Provide the [X, Y] coordinate of the cell's center where the given text is located.  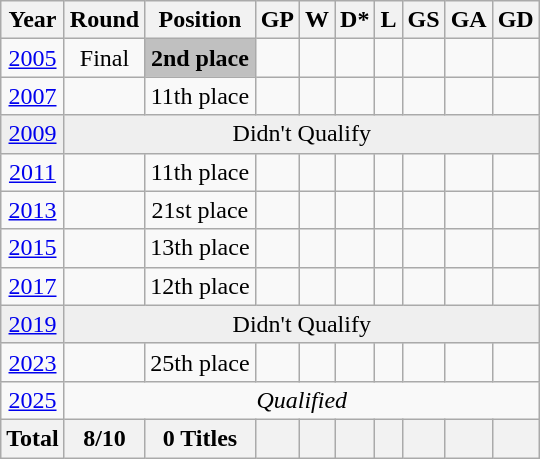
2023 [33, 362]
2025 [33, 400]
12th place [200, 286]
D* [355, 20]
2015 [33, 248]
GD [516, 20]
2019 [33, 324]
13th place [200, 248]
W [316, 20]
2nd place [200, 58]
GA [468, 20]
Round [104, 20]
Position [200, 20]
2017 [33, 286]
Total [33, 438]
0 Titles [200, 438]
GP [277, 20]
2011 [33, 172]
2005 [33, 58]
Final [104, 58]
2007 [33, 96]
2009 [33, 134]
8/10 [104, 438]
GS [424, 20]
2013 [33, 210]
L [388, 20]
Qualified [302, 400]
25th place [200, 362]
21st place [200, 210]
Year [33, 20]
